Extract the [x, y] coordinate from the center of the cell holding the provided text.  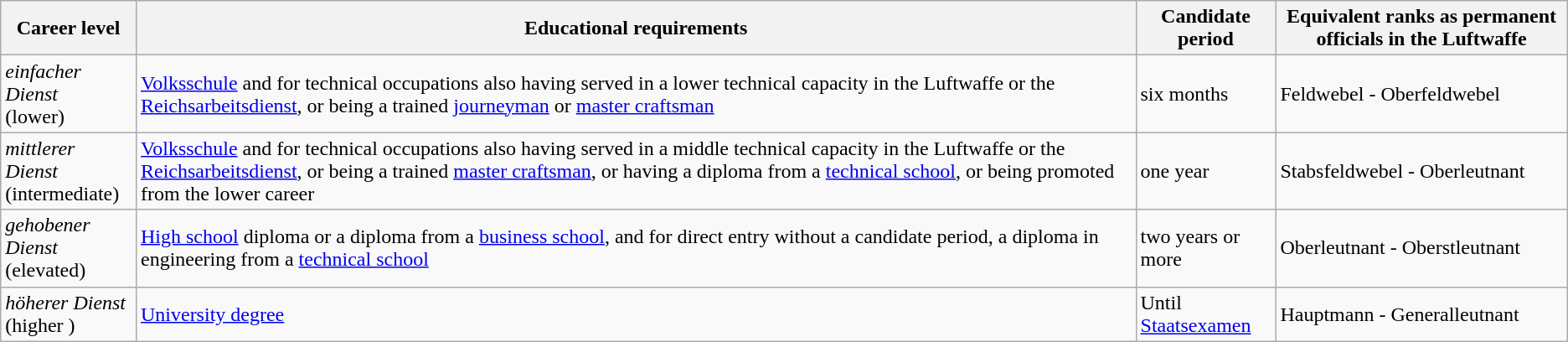
University degree [636, 313]
Career level [69, 28]
gehobener Dienst(elevated) [69, 248]
einfacher Dienst(lower) [69, 94]
one year [1206, 171]
Feldwebel - Oberfeldwebel [1421, 94]
Until Staatsexamen [1206, 313]
Educational requirements [636, 28]
two years or more [1206, 248]
höherer Dienst(higher ) [69, 313]
six months [1206, 94]
Hauptmann - Generalleutnant [1421, 313]
Stabsfeldwebel - Oberleutnant [1421, 171]
mittlerer Dienst(intermediate) [69, 171]
Equivalent ranks as permanent officials in the Luftwaffe [1421, 28]
Candidate period [1206, 28]
Oberleutnant - Oberstleutnant [1421, 248]
